Pinpoint the cell where the given text exists, returning its (x, y) midpoint coordinate. 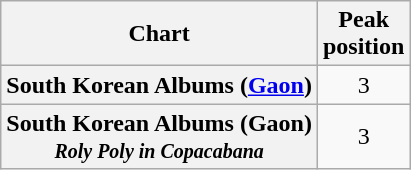
Chart (160, 34)
Peakposition (363, 34)
South Korean Albums (Gaon) (160, 85)
South Korean Albums (Gaon)Roly Poly in Copacabana (160, 136)
